Find where the given text appears and provide that cell's center as [x, y] coordinate. 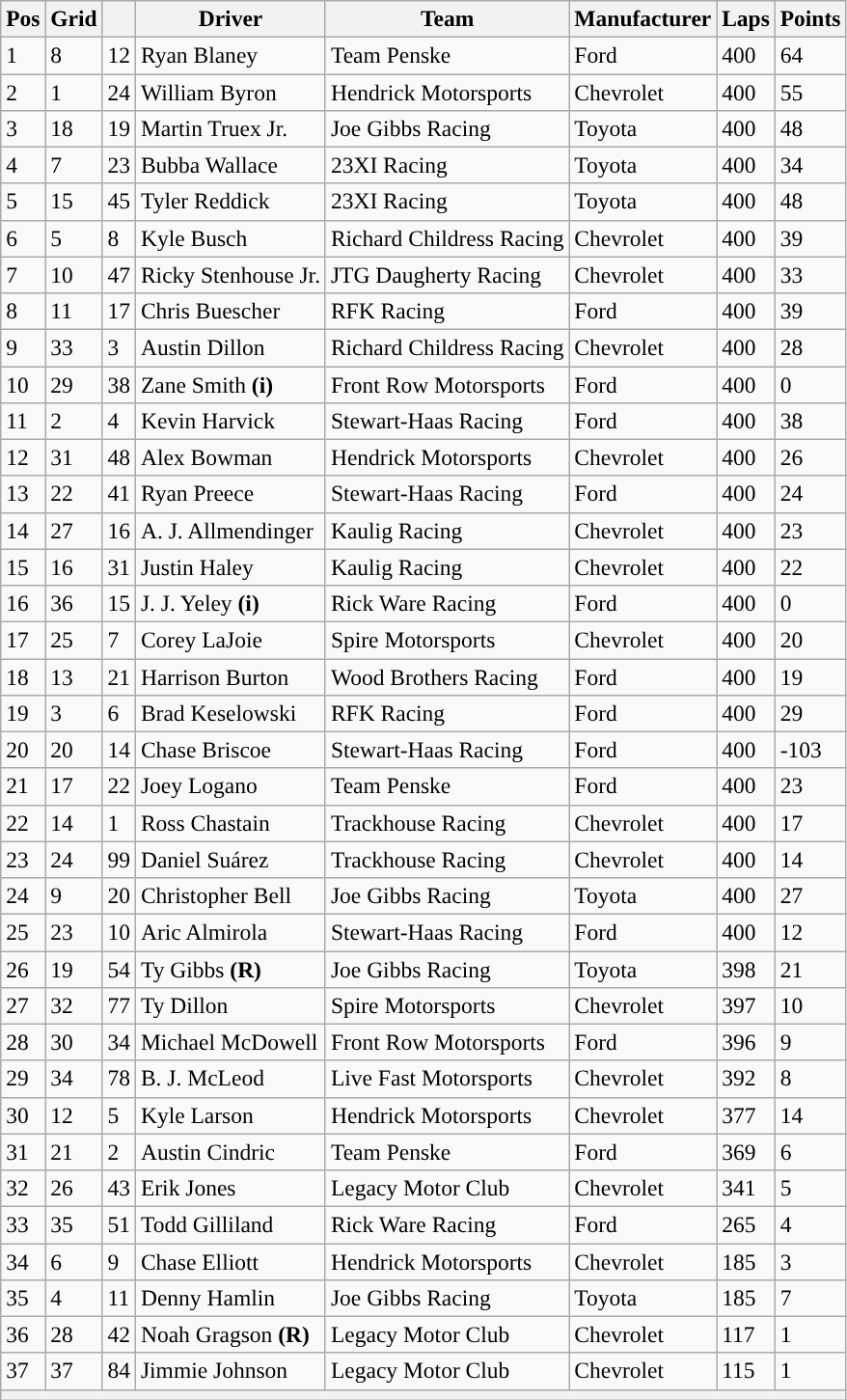
Noah Gragson (R) [230, 1334]
Erik Jones [230, 1188]
Ryan Blaney [230, 55]
Pos [23, 18]
78 [119, 1079]
William Byron [230, 92]
Joey Logano [230, 786]
A. J. Allmendinger [230, 531]
45 [119, 202]
B. J. McLeod [230, 1079]
Ricky Stenhouse Jr. [230, 275]
47 [119, 275]
42 [119, 1334]
265 [747, 1224]
Denny Hamlin [230, 1298]
JTG Daugherty Racing [447, 275]
Brad Keselowski [230, 713]
115 [747, 1371]
Kyle Larson [230, 1115]
41 [119, 494]
341 [747, 1188]
369 [747, 1152]
Alex Bowman [230, 457]
54 [119, 969]
Ty Dillon [230, 1005]
377 [747, 1115]
Grid [73, 18]
Ty Gibbs (R) [230, 969]
Chase Briscoe [230, 750]
Jimmie Johnson [230, 1371]
Justin Haley [230, 567]
Aric Almirola [230, 932]
Corey LaJoie [230, 640]
Chris Buescher [230, 311]
Chase Elliott [230, 1261]
397 [747, 1005]
77 [119, 1005]
Michael McDowell [230, 1042]
Daniel Suárez [230, 860]
Bubba Wallace [230, 165]
398 [747, 969]
Martin Truex Jr. [230, 128]
396 [747, 1042]
Points [810, 18]
392 [747, 1079]
117 [747, 1334]
64 [810, 55]
43 [119, 1188]
Harrison Burton [230, 676]
Austin Cindric [230, 1152]
Ryan Preece [230, 494]
Driver [230, 18]
Todd Gilliland [230, 1224]
Ross Chastain [230, 823]
-103 [810, 750]
J. J. Yeley (i) [230, 603]
55 [810, 92]
Austin Dillon [230, 347]
Zane Smith (i) [230, 384]
51 [119, 1224]
Kevin Harvick [230, 421]
Manufacturer [642, 18]
Wood Brothers Racing [447, 676]
99 [119, 860]
Tyler Reddick [230, 202]
84 [119, 1371]
Live Fast Motorsports [447, 1079]
Team [447, 18]
Christopher Bell [230, 895]
Laps [747, 18]
Kyle Busch [230, 238]
